Return (x, y) of the center of cell containing provided text 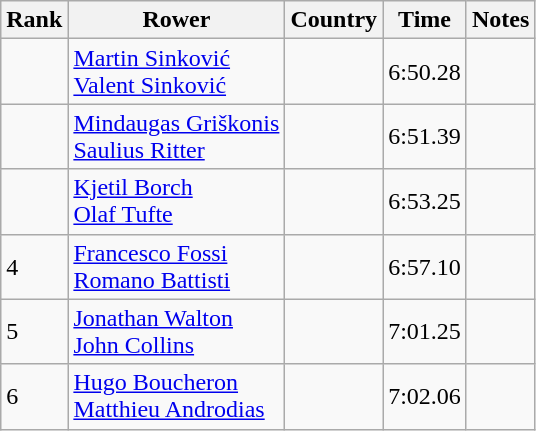
Rower (176, 20)
6:57.10 (425, 266)
Hugo BoucheronMatthieu Androdias (176, 396)
6 (34, 396)
Time (425, 20)
7:01.25 (425, 332)
6:53.25 (425, 202)
Kjetil BorchOlaf Tufte (176, 202)
Country (334, 20)
Mindaugas GriškonisSaulius Ritter (176, 136)
7:02.06 (425, 396)
Notes (500, 20)
4 (34, 266)
5 (34, 332)
Martin SinkovićValent Sinković (176, 72)
Jonathan WaltonJohn Collins (176, 332)
Francesco FossiRomano Battisti (176, 266)
Rank (34, 20)
6:50.28 (425, 72)
6:51.39 (425, 136)
